Return the [x, y] coordinate for the center point of the cell that contains the specified text.  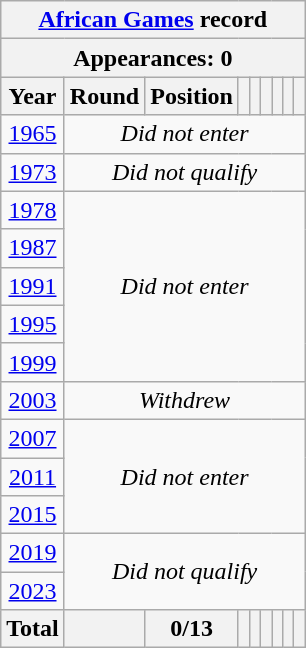
2011 [33, 477]
1978 [33, 210]
2003 [33, 400]
Withdrew [184, 400]
2015 [33, 515]
Year [33, 96]
Total [33, 629]
1965 [33, 134]
2019 [33, 553]
1999 [33, 362]
Appearances: 0 [153, 58]
1973 [33, 172]
1991 [33, 286]
2023 [33, 591]
0/13 [192, 629]
African Games record [153, 20]
Position [192, 96]
Round [104, 96]
1995 [33, 324]
1987 [33, 248]
2007 [33, 438]
